Determine the (x, y) coordinate at the center of the cell enclosing the given text.  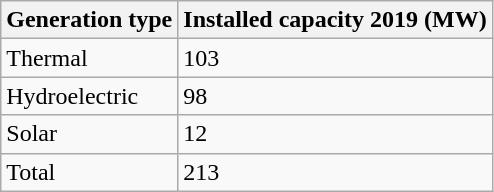
98 (335, 96)
103 (335, 58)
Solar (90, 134)
12 (335, 134)
Generation type (90, 20)
Installed capacity 2019 (MW) (335, 20)
213 (335, 172)
Thermal (90, 58)
Total (90, 172)
Hydroelectric (90, 96)
